Locate the cell with the specified text and output its [X, Y] center coordinate. 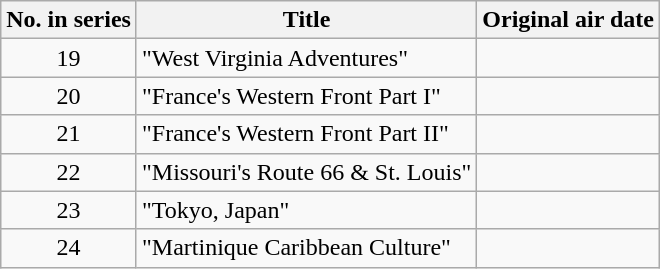
20 [69, 96]
"Missouri's Route 66 & St. Louis" [306, 172]
Title [306, 20]
"Tokyo, Japan" [306, 210]
"France's Western Front Part I" [306, 96]
"Martinique Caribbean Culture" [306, 248]
"West Virginia Adventures" [306, 58]
Original air date [568, 20]
"France's Western Front Part II" [306, 134]
No. in series [69, 20]
22 [69, 172]
24 [69, 248]
23 [69, 210]
19 [69, 58]
21 [69, 134]
